Extract the (X, Y) coordinate from the center of the cell holding the provided text.  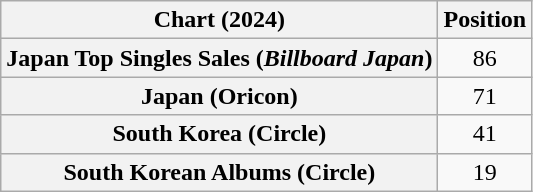
86 (485, 58)
71 (485, 96)
South Korea (Circle) (220, 134)
41 (485, 134)
Chart (2024) (220, 20)
South Korean Albums (Circle) (220, 172)
Japan (Oricon) (220, 96)
Position (485, 20)
19 (485, 172)
Japan Top Singles Sales (Billboard Japan) (220, 58)
